Scan for the cell matching the given text and deliver its (x, y) coordinate at center. 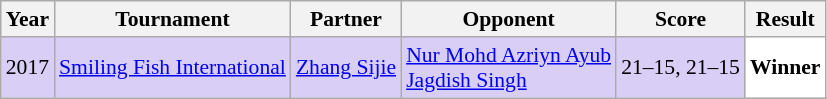
Nur Mohd Azriyn Ayub Jagdish Singh (508, 68)
Zhang Sijie (346, 68)
Opponent (508, 19)
Tournament (172, 19)
21–15, 21–15 (680, 68)
2017 (28, 68)
Year (28, 19)
Score (680, 19)
Result (786, 19)
Winner (786, 68)
Smiling Fish International (172, 68)
Partner (346, 19)
